Scan for the cell matching the given text and deliver its [X, Y] coordinate at center. 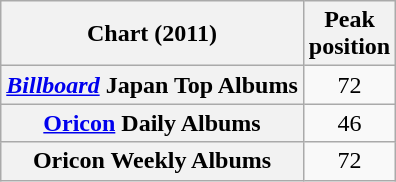
Peakposition [349, 34]
Billboard Japan Top Albums [152, 85]
Oricon Daily Albums [152, 123]
46 [349, 123]
Chart (2011) [152, 34]
Oricon Weekly Albums [152, 161]
